Return (x, y) of the center of cell containing provided text 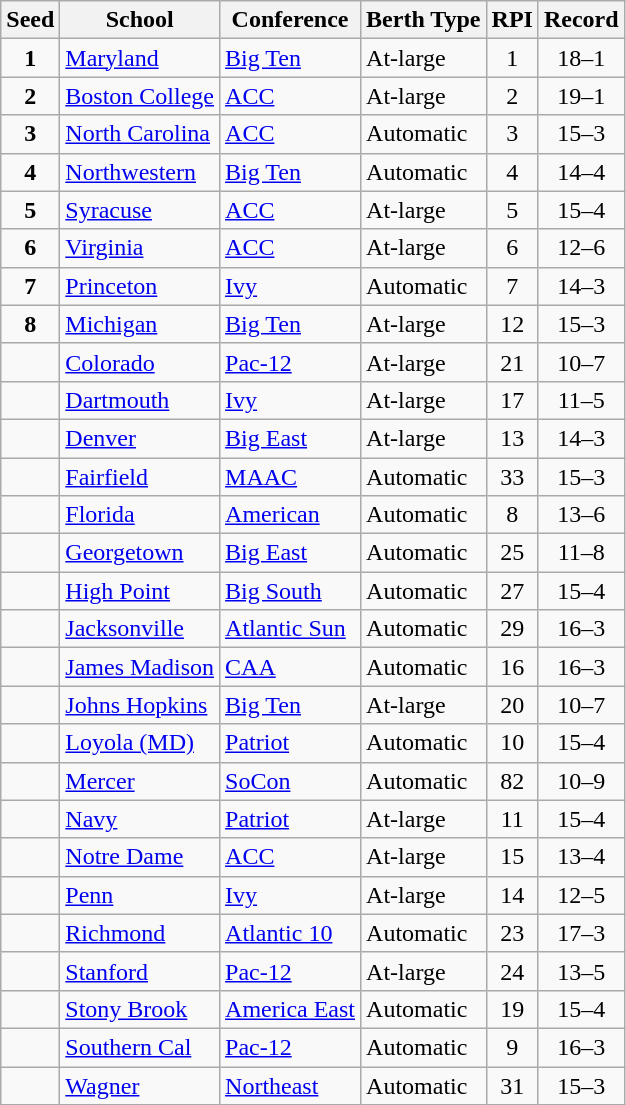
11 (512, 819)
Stony Brook (140, 1009)
Penn (140, 895)
Southern Cal (140, 1047)
Michigan (140, 324)
Denver (140, 438)
Georgetown (140, 553)
15 (512, 857)
America East (290, 1009)
James Madison (140, 667)
Loyola (MD) (140, 743)
27 (512, 591)
25 (512, 553)
29 (512, 629)
Colorado (140, 362)
Northeast (290, 1085)
MAAC (290, 477)
RPI (512, 20)
Atlantic 10 (290, 933)
Wagner (140, 1085)
10 (512, 743)
Maryland (140, 58)
12–5 (581, 895)
American (290, 515)
Stanford (140, 971)
20 (512, 705)
Richmond (140, 933)
School (140, 20)
Record (581, 20)
21 (512, 362)
North Carolina (140, 134)
Notre Dame (140, 857)
Princeton (140, 286)
31 (512, 1085)
10–9 (581, 781)
Navy (140, 819)
Dartmouth (140, 400)
9 (512, 1047)
Seed (30, 20)
11–8 (581, 553)
Mercer (140, 781)
13–4 (581, 857)
17 (512, 400)
Virginia (140, 248)
17–3 (581, 933)
13 (512, 438)
13–6 (581, 515)
Syracuse (140, 210)
24 (512, 971)
SoCon (290, 781)
Florida (140, 515)
Northwestern (140, 172)
14–4 (581, 172)
33 (512, 477)
12–6 (581, 248)
Conference (290, 20)
19–1 (581, 96)
23 (512, 933)
Jacksonville (140, 629)
Atlantic Sun (290, 629)
16 (512, 667)
18–1 (581, 58)
82 (512, 781)
11–5 (581, 400)
Big South (290, 591)
19 (512, 1009)
Boston College (140, 96)
Johns Hopkins (140, 705)
Berth Type (424, 20)
12 (512, 324)
14 (512, 895)
CAA (290, 667)
Fairfield (140, 477)
13–5 (581, 971)
High Point (140, 591)
